Capture the cell that displays the provided text and extract its (X, Y) central coordinate. 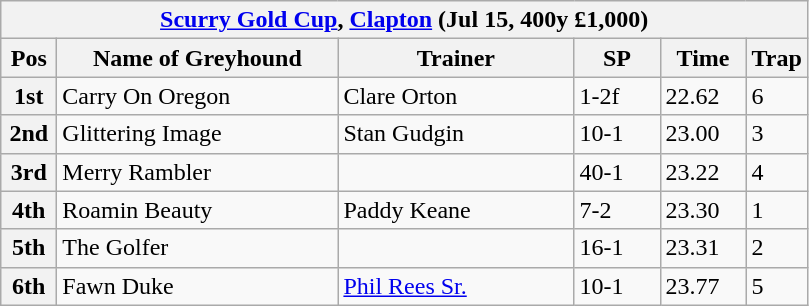
Stan Gudgin (456, 134)
2 (776, 248)
6th (29, 286)
23.22 (703, 172)
Clare Orton (456, 96)
23.30 (703, 210)
Time (703, 58)
Scurry Gold Cup, Clapton (Jul 15, 400y £1,000) (404, 20)
The Golfer (198, 248)
6 (776, 96)
40-1 (617, 172)
1 (776, 210)
Merry Rambler (198, 172)
23.77 (703, 286)
Trainer (456, 58)
1st (29, 96)
23.31 (703, 248)
7-2 (617, 210)
Name of Greyhound (198, 58)
Paddy Keane (456, 210)
4th (29, 210)
22.62 (703, 96)
3 (776, 134)
5 (776, 286)
Carry On Oregon (198, 96)
2nd (29, 134)
Trap (776, 58)
23.00 (703, 134)
1-2f (617, 96)
5th (29, 248)
Glittering Image (198, 134)
16-1 (617, 248)
Roamin Beauty (198, 210)
4 (776, 172)
Fawn Duke (198, 286)
Pos (29, 58)
3rd (29, 172)
Phil Rees Sr. (456, 286)
SP (617, 58)
